Search for the cell housing the specified text and yield its [X, Y] center coordinate. 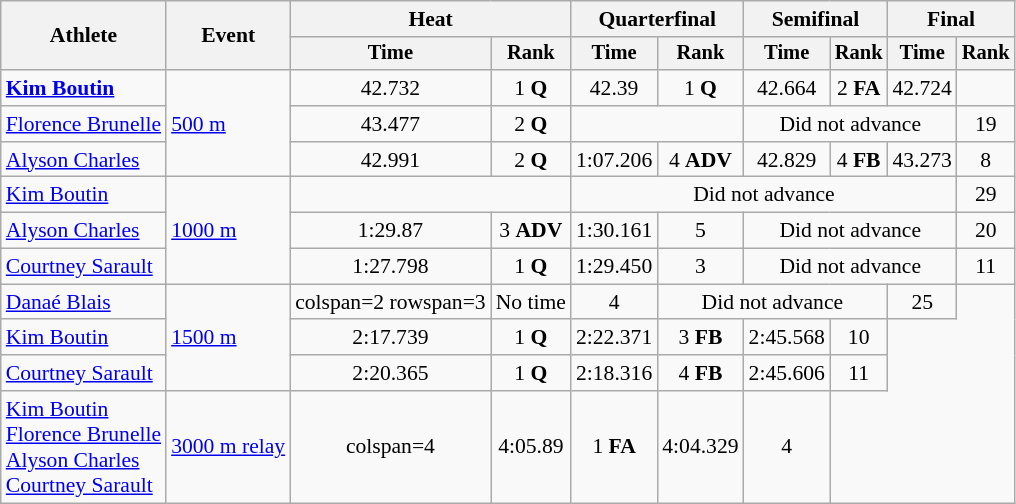
Florence Brunelle [84, 124]
Kim BoutinFlorence BrunelleAlyson CharlesCourtney Sarault [84, 447]
2:22.371 [614, 338]
1500 m [228, 338]
42.732 [390, 88]
2 FA [859, 88]
Heat [430, 19]
10 [859, 338]
5 [700, 231]
Quarterfinal [658, 19]
1:29.450 [614, 267]
3 ADV [531, 231]
29 [986, 195]
43.273 [922, 160]
4 ADV [700, 160]
Final [950, 19]
42.991 [390, 160]
42.39 [614, 88]
500 m [228, 124]
2:45.606 [787, 373]
Danaé Blais [84, 302]
2:45.568 [787, 338]
19 [986, 124]
3000 m relay [228, 447]
25 [922, 302]
1:07.206 [614, 160]
Event [228, 36]
1 FA [614, 447]
42.829 [787, 160]
2:18.316 [614, 373]
No time [531, 302]
2:20.365 [390, 373]
1:29.87 [390, 231]
1:30.161 [614, 231]
3 FB [700, 338]
43.477 [390, 124]
8 [986, 160]
4:04.329 [700, 447]
42.664 [787, 88]
colspan=2 rowspan=3 [390, 302]
1:27.798 [390, 267]
2:17.739 [390, 338]
Athlete [84, 36]
4:05.89 [531, 447]
colspan=4 [390, 447]
1000 m [228, 230]
Semifinal [816, 19]
20 [986, 231]
42.724 [922, 88]
3 [700, 267]
